Return [X, Y] of the center of cell containing provided text 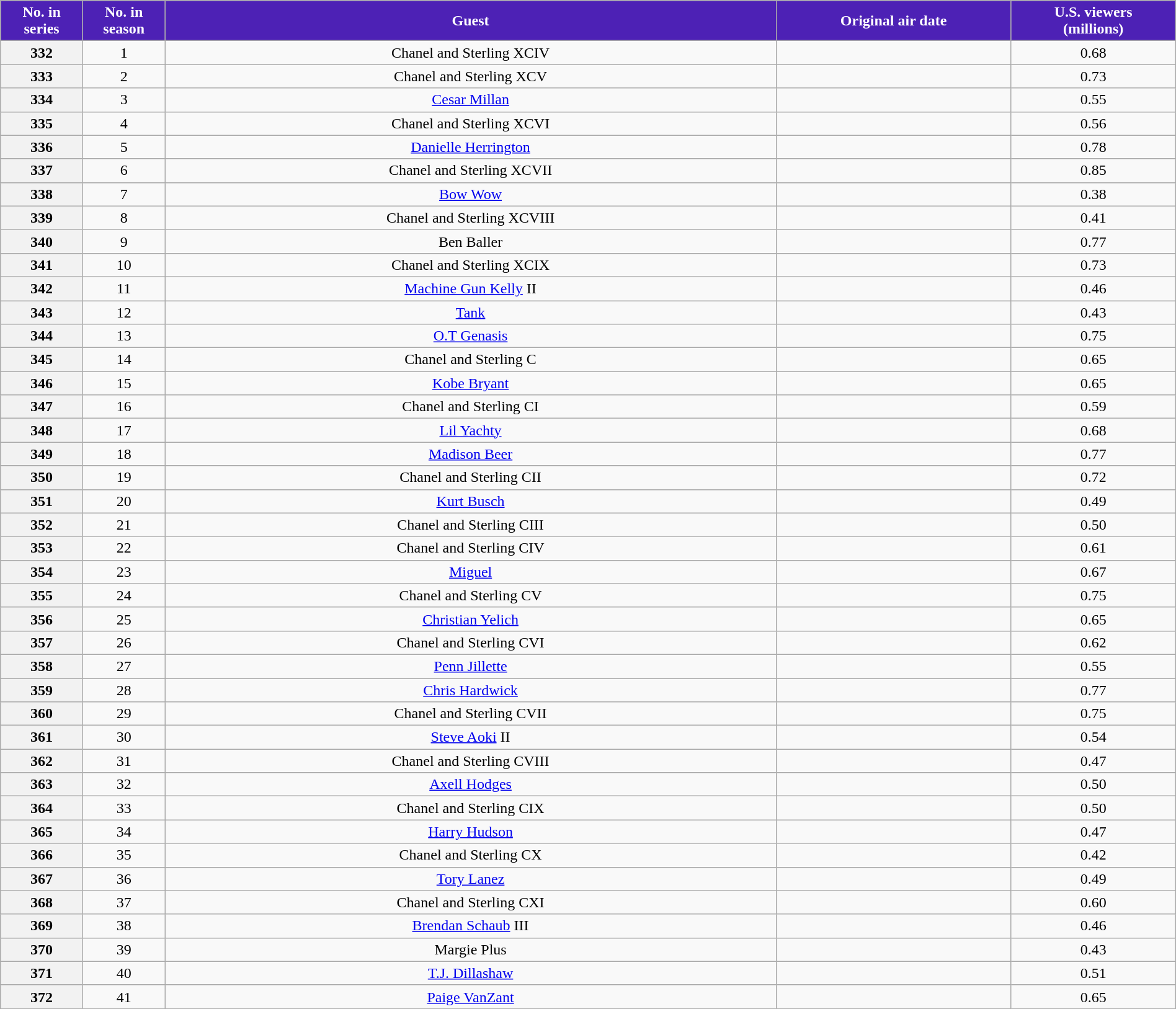
363 [42, 785]
357 [42, 642]
0.59 [1093, 407]
36 [124, 879]
Chanel and Sterling CIX [470, 808]
Chanel and Sterling CIV [470, 548]
Chanel and Sterling XCVIII [470, 218]
37 [124, 902]
Axell Hodges [470, 785]
2 [124, 76]
11 [124, 288]
371 [42, 973]
29 [124, 714]
18 [124, 454]
Chanel and Sterling CX [470, 855]
17 [124, 430]
342 [42, 288]
364 [42, 808]
39 [124, 949]
25 [124, 619]
Miguel [470, 572]
0.67 [1093, 572]
0.61 [1093, 548]
Chanel and Sterling C [470, 360]
340 [42, 241]
O.T Genasis [470, 336]
347 [42, 407]
341 [42, 265]
13 [124, 336]
0.62 [1093, 642]
Chanel and Sterling CVII [470, 714]
26 [124, 642]
Brendan Schaub III [470, 926]
10 [124, 265]
354 [42, 572]
19 [124, 478]
365 [42, 832]
5 [124, 147]
344 [42, 336]
Paige VanZant [470, 997]
350 [42, 478]
1 [124, 53]
35 [124, 855]
Chanel and Sterling CXI [470, 902]
12 [124, 312]
359 [42, 690]
T.J. Dillashaw [470, 973]
8 [124, 218]
337 [42, 171]
Margie Plus [470, 949]
Cesar Millan [470, 100]
Chanel and Sterling XCIV [470, 53]
Chanel and Sterling XCVII [470, 171]
353 [42, 548]
338 [42, 194]
30 [124, 737]
Chanel and Sterling CVI [470, 642]
372 [42, 997]
9 [124, 241]
38 [124, 926]
369 [42, 926]
361 [42, 737]
Machine Gun Kelly II [470, 288]
352 [42, 525]
Penn Jillette [470, 666]
41 [124, 997]
33 [124, 808]
22 [124, 548]
Madison Beer [470, 454]
358 [42, 666]
351 [42, 501]
Tory Lanez [470, 879]
332 [42, 53]
360 [42, 714]
339 [42, 218]
Tank [470, 312]
Chanel and Sterling CV [470, 595]
Harry Hudson [470, 832]
0.56 [1093, 123]
Chanel and Sterling XCVI [470, 123]
28 [124, 690]
343 [42, 312]
24 [124, 595]
Guest [470, 21]
0.41 [1093, 218]
Original air date [893, 21]
16 [124, 407]
367 [42, 879]
0.38 [1093, 194]
No. inseries [42, 21]
Bow Wow [470, 194]
0.85 [1093, 171]
356 [42, 619]
Chanel and Sterling CIII [470, 525]
362 [42, 761]
7 [124, 194]
20 [124, 501]
14 [124, 360]
Lil Yachty [470, 430]
333 [42, 76]
Chanel and Sterling XCV [470, 76]
Chanel and Sterling CI [470, 407]
370 [42, 949]
368 [42, 902]
349 [42, 454]
Ben Baller [470, 241]
346 [42, 383]
0.72 [1093, 478]
32 [124, 785]
0.42 [1093, 855]
345 [42, 360]
31 [124, 761]
Kurt Busch [470, 501]
366 [42, 855]
355 [42, 595]
0.51 [1093, 973]
34 [124, 832]
334 [42, 100]
Danielle Herrington [470, 147]
Kobe Bryant [470, 383]
Chanel and Sterling CII [470, 478]
4 [124, 123]
335 [42, 123]
336 [42, 147]
Chanel and Sterling CVIII [470, 761]
23 [124, 572]
0.54 [1093, 737]
0.78 [1093, 147]
40 [124, 973]
Steve Aoki II [470, 737]
0.60 [1093, 902]
Chris Hardwick [470, 690]
3 [124, 100]
15 [124, 383]
27 [124, 666]
U.S. viewers(millions) [1093, 21]
Christian Yelich [470, 619]
6 [124, 171]
348 [42, 430]
No. inseason [124, 21]
Chanel and Sterling XCIX [470, 265]
21 [124, 525]
